Extract the [x, y] coordinate from the center of the cell holding the provided text.  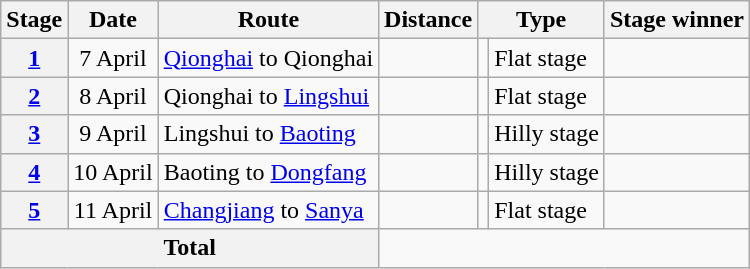
Changjiang to Sanya [268, 210]
Qionghai to Qionghai [268, 58]
Distance [428, 20]
5 [34, 210]
Total [190, 248]
3 [34, 134]
Qionghai to Lingshui [268, 96]
Route [268, 20]
10 April [113, 172]
9 April [113, 134]
Stage [34, 20]
Date [113, 20]
Type [542, 20]
4 [34, 172]
Stage winner [676, 20]
1 [34, 58]
Lingshui to Baoting [268, 134]
11 April [113, 210]
2 [34, 96]
Baoting to Dongfang [268, 172]
8 April [113, 96]
7 April [113, 58]
